Return (X, Y) of the center of cell containing provided text 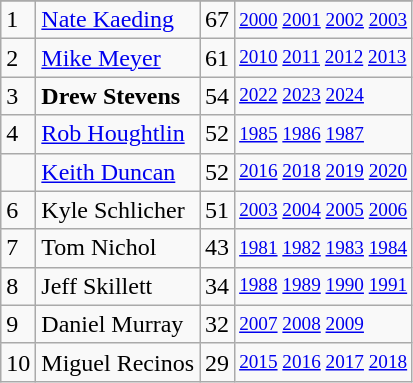
2016 2018 2019 2020 (324, 172)
Tom Nichol (118, 248)
2022 2023 2024 (324, 96)
Jeff Skillett (118, 286)
1985 1986 1987 (324, 134)
43 (218, 248)
Keith Duncan (118, 172)
1 (18, 20)
2010 2011 2012 2013 (324, 58)
2000 2001 2002 2003 (324, 20)
Daniel Murray (118, 324)
10 (18, 362)
Kyle Schlicher (118, 210)
9 (18, 324)
2003 2004 2005 2006 (324, 210)
32 (218, 324)
Nate Kaeding (118, 20)
34 (218, 286)
Drew Stevens (118, 96)
8 (18, 286)
1981 1982 1983 1984 (324, 248)
29 (218, 362)
67 (218, 20)
3 (18, 96)
1988 1989 1990 1991 (324, 286)
6 (18, 210)
4 (18, 134)
2015 2016 2017 2018 (324, 362)
61 (218, 58)
2 (18, 58)
2007 2008 2009 (324, 324)
51 (218, 210)
54 (218, 96)
7 (18, 248)
Mike Meyer (118, 58)
Miguel Recinos (118, 362)
Rob Houghtlin (118, 134)
